From the cell containing the given text, extract its center point as [X, Y] coordinate. 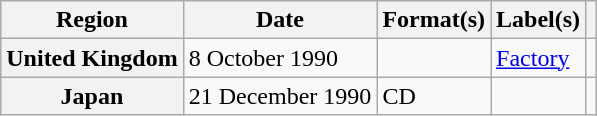
United Kingdom [92, 58]
8 October 1990 [280, 58]
Date [280, 20]
Factory [538, 58]
Region [92, 20]
Format(s) [434, 20]
CD [434, 96]
Japan [92, 96]
Label(s) [538, 20]
21 December 1990 [280, 96]
